Pinpoint the cell where the given text exists, returning its (x, y) midpoint coordinate. 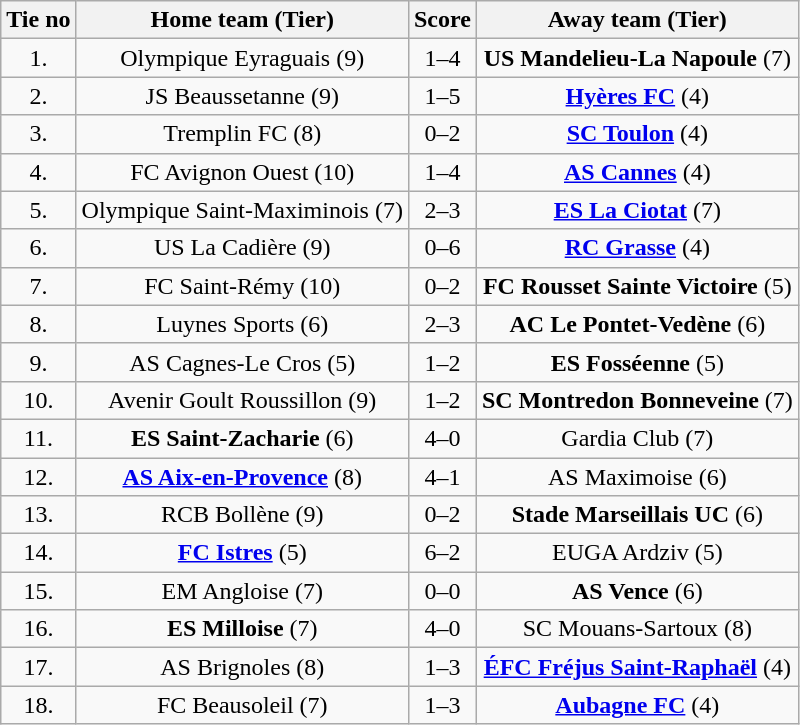
EUGA Ardziv (5) (637, 553)
12. (38, 477)
18. (38, 705)
Away team (Tier) (637, 20)
9. (38, 362)
14. (38, 553)
5. (38, 210)
0–6 (442, 248)
FC Saint-Rémy (10) (242, 286)
16. (38, 629)
Tie no (38, 20)
6. (38, 248)
AS Aix-en-Provence (8) (242, 477)
Score (442, 20)
SC Montredon Bonneveine (7) (637, 400)
AS Cagnes-Le Cros (5) (242, 362)
Home team (Tier) (242, 20)
SC Mouans-Sartoux (8) (637, 629)
Luynes Sports (6) (242, 324)
8. (38, 324)
FC Rousset Sainte Victoire (5) (637, 286)
SC Toulon (4) (637, 134)
JS Beaussetanne (9) (242, 96)
4. (38, 172)
AS Maximoise (6) (637, 477)
ES Milloise (7) (242, 629)
FC Avignon Ouest (10) (242, 172)
Hyères FC (4) (637, 96)
ES Fosséenne (5) (637, 362)
AC Le Pontet-Vedène (6) (637, 324)
ES La Ciotat (7) (637, 210)
Olympique Saint-Maximinois (7) (242, 210)
Olympique Eyraguais (9) (242, 58)
ES Saint-Zacharie (6) (242, 438)
EM Angloise (7) (242, 591)
2. (38, 96)
AS Vence (6) (637, 591)
US Mandelieu-La Napoule (7) (637, 58)
1–5 (442, 96)
FC Beausoleil (7) (242, 705)
AS Brignoles (8) (242, 667)
7. (38, 286)
Aubagne FC (4) (637, 705)
0–0 (442, 591)
15. (38, 591)
ÉFC Fréjus Saint-Raphaël (4) (637, 667)
6–2 (442, 553)
FC Istres (5) (242, 553)
Avenir Goult Roussillon (9) (242, 400)
13. (38, 515)
Stade Marseillais UC (6) (637, 515)
Tremplin FC (8) (242, 134)
4–1 (442, 477)
US La Cadière (9) (242, 248)
11. (38, 438)
17. (38, 667)
RC Grasse (4) (637, 248)
RCB Bollène (9) (242, 515)
AS Cannes (4) (637, 172)
10. (38, 400)
3. (38, 134)
1. (38, 58)
Gardia Club (7) (637, 438)
